Determine the (X, Y) coordinate at the center of the cell enclosing the given text.  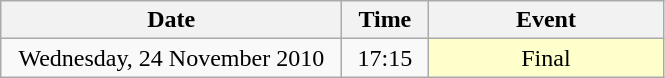
Date (172, 20)
Wednesday, 24 November 2010 (172, 58)
Final (546, 58)
17:15 (385, 58)
Event (546, 20)
Time (385, 20)
